Output the (X, Y) coordinate of the center of the cell containing the given text.  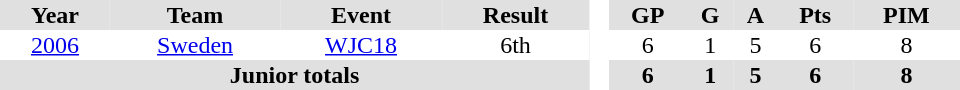
Pts (814, 15)
6th (516, 45)
Result (516, 15)
Event (361, 15)
Year (55, 15)
GP (648, 15)
WJC18 (361, 45)
PIM (906, 15)
G (710, 15)
2006 (55, 45)
A (756, 15)
Team (195, 15)
Sweden (195, 45)
Junior totals (294, 75)
